Identify which cell holds the provided text, then report its (x, y) central coordinate. 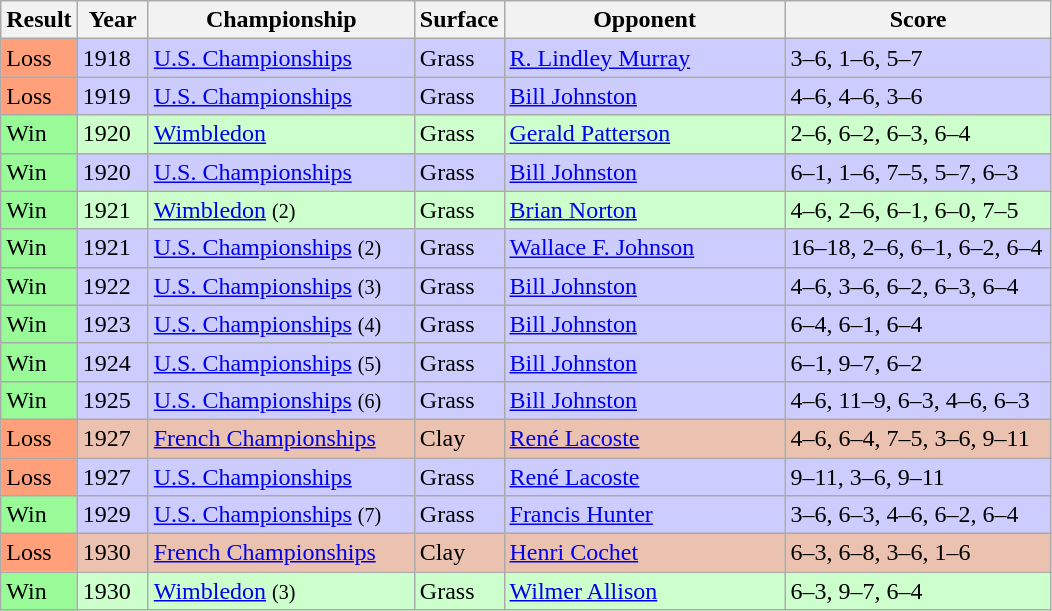
4–6, 4–6, 3–6 (918, 96)
U.S. Championships (7) (281, 515)
Gerald Patterson (644, 134)
U.S. Championships (5) (281, 362)
Wimbledon (2) (281, 210)
1922 (112, 286)
4–6, 2–6, 6–1, 6–0, 7–5 (918, 210)
U.S. Championships (4) (281, 324)
3–6, 6–3, 4–6, 6–2, 6–4 (918, 515)
Brian Norton (644, 210)
Year (112, 20)
1929 (112, 515)
1919 (112, 96)
R. Lindley Murray (644, 58)
Wallace F. Johnson (644, 248)
Wimbledon (281, 134)
Result (39, 20)
6–1, 9–7, 6–2 (918, 362)
U.S. Championships (6) (281, 400)
6–4, 6–1, 6–4 (918, 324)
U.S. Championships (3) (281, 286)
3–6, 1–6, 5–7 (918, 58)
Championship (281, 20)
4–6, 11–9, 6–3, 4–6, 6–3 (918, 400)
4–6, 6–4, 7–5, 3–6, 9–11 (918, 438)
2–6, 6–2, 6–3, 6–4 (918, 134)
1918 (112, 58)
Score (918, 20)
Wimbledon (3) (281, 591)
1924 (112, 362)
6–3, 9–7, 6–4 (918, 591)
6–3, 6–8, 3–6, 1–6 (918, 553)
4–6, 3–6, 6–2, 6–3, 6–4 (918, 286)
Henri Cochet (644, 553)
Surface (459, 20)
Opponent (644, 20)
16–18, 2–6, 6–1, 6–2, 6–4 (918, 248)
U.S. Championships (2) (281, 248)
1925 (112, 400)
Francis Hunter (644, 515)
1923 (112, 324)
Wilmer Allison (644, 591)
9–11, 3–6, 9–11 (918, 477)
6–1, 1–6, 7–5, 5–7, 6–3 (918, 172)
